Output the [x, y] coordinate of the center of the cell containing the given text.  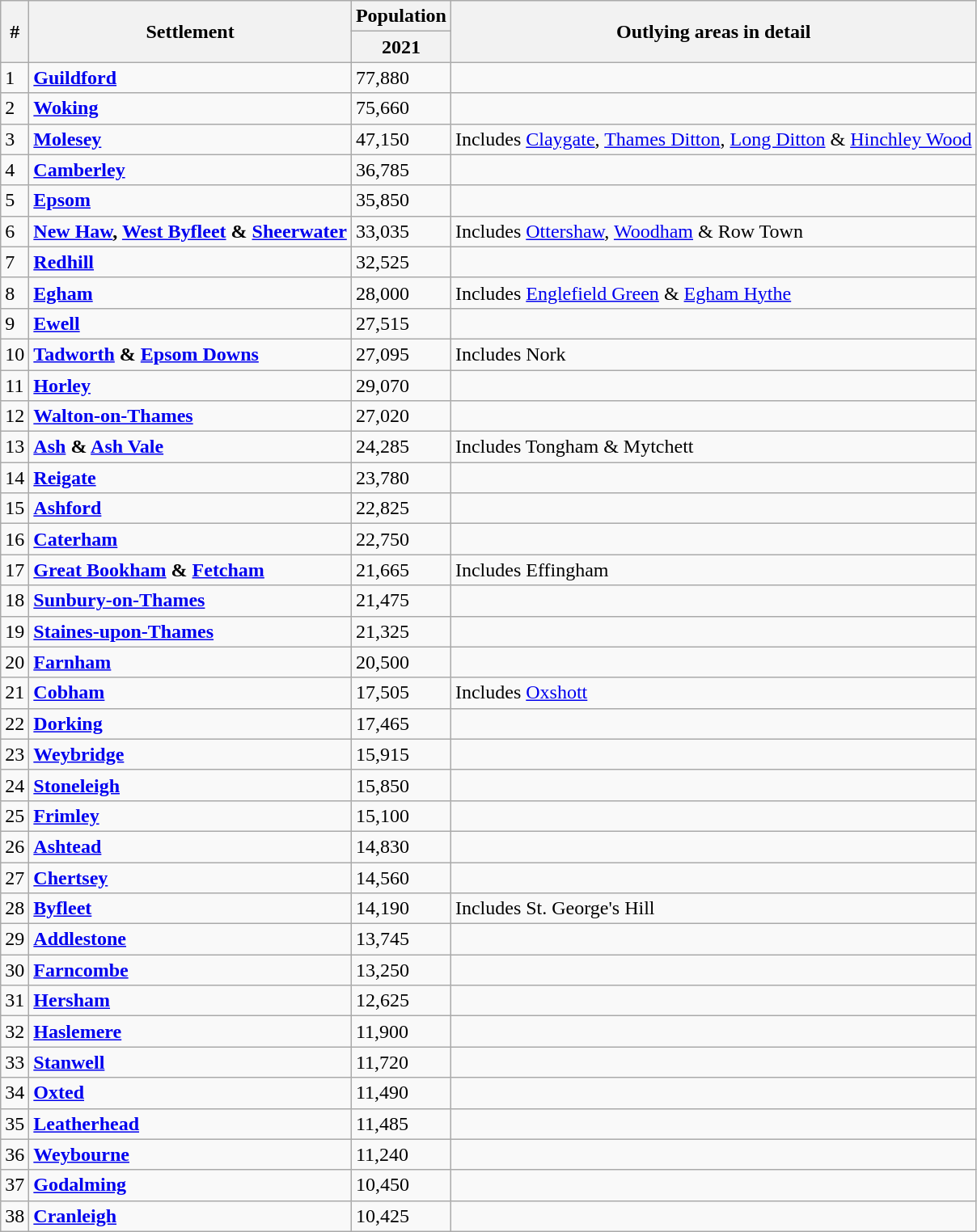
Chertsey [191, 877]
15,915 [401, 754]
29 [15, 939]
17 [15, 570]
11,490 [401, 1093]
Includes Effingham [713, 570]
Weybourne [191, 1154]
8 [15, 293]
Woking [191, 108]
17,465 [401, 724]
34 [15, 1093]
32 [15, 1032]
Dorking [191, 724]
37 [15, 1185]
Egham [191, 293]
11,240 [401, 1154]
21,325 [401, 631]
27,020 [401, 416]
Reigate [191, 478]
9 [15, 323]
20 [15, 662]
4 [15, 170]
Walton-on-Thames [191, 416]
Addlestone [191, 939]
33 [15, 1062]
20,500 [401, 662]
22,750 [401, 539]
Oxted [191, 1093]
21 [15, 693]
Includes St. George's Hill [713, 909]
33,035 [401, 231]
Includes Nork [713, 354]
17,505 [401, 693]
Haslemere [191, 1032]
15,100 [401, 816]
36 [15, 1154]
24,285 [401, 447]
15 [15, 508]
Redhill [191, 262]
23,780 [401, 478]
New Haw, West Byfleet & Sheerwater [191, 231]
Sunbury-on-Thames [191, 601]
14,830 [401, 846]
47,150 [401, 139]
12 [15, 416]
12,625 [401, 1001]
Guildford [191, 78]
Cobham [191, 693]
35 [15, 1124]
13 [15, 447]
11,485 [401, 1124]
Includes Oxshott [713, 693]
Weybridge [191, 754]
22 [15, 724]
Molesey [191, 139]
Farncombe [191, 970]
Great Bookham & Fetcham [191, 570]
14,560 [401, 877]
27,095 [401, 354]
11,720 [401, 1062]
14,190 [401, 909]
1 [15, 78]
Horley [191, 386]
19 [15, 631]
77,880 [401, 78]
2 [15, 108]
Includes Tongham & Mytchett [713, 447]
Settlement [191, 32]
Stoneleigh [191, 785]
Byfleet [191, 909]
24 [15, 785]
13,745 [401, 939]
# [15, 32]
5 [15, 200]
6 [15, 231]
Caterham [191, 539]
Epsom [191, 200]
28,000 [401, 293]
Outlying areas in detail [713, 32]
10,425 [401, 1216]
36,785 [401, 170]
14 [15, 478]
26 [15, 846]
28 [15, 909]
75,660 [401, 108]
Cranleigh [191, 1216]
31 [15, 1001]
Ash & Ash Vale [191, 447]
10,450 [401, 1185]
7 [15, 262]
Stanwell [191, 1062]
29,070 [401, 386]
Godalming [191, 1185]
Includes Ottershaw, Woodham & Row Town [713, 231]
Hersham [191, 1001]
13,250 [401, 970]
35,850 [401, 200]
21,475 [401, 601]
38 [15, 1216]
10 [15, 354]
Includes Englefield Green & Egham Hythe [713, 293]
22,825 [401, 508]
16 [15, 539]
11,900 [401, 1032]
Tadworth & Epsom Downs [191, 354]
15,850 [401, 785]
Camberley [191, 170]
Staines-upon-Thames [191, 631]
27 [15, 877]
Leatherhead [191, 1124]
Ashford [191, 508]
2021 [401, 47]
Includes Claygate, Thames Ditton, Long Ditton & Hinchley Wood [713, 139]
23 [15, 754]
27,515 [401, 323]
30 [15, 970]
Ashtead [191, 846]
25 [15, 816]
18 [15, 601]
21,665 [401, 570]
3 [15, 139]
Farnham [191, 662]
Population [401, 16]
11 [15, 386]
32,525 [401, 262]
Frimley [191, 816]
Ewell [191, 323]
